Identify which cell holds the provided text, then report its [X, Y] central coordinate. 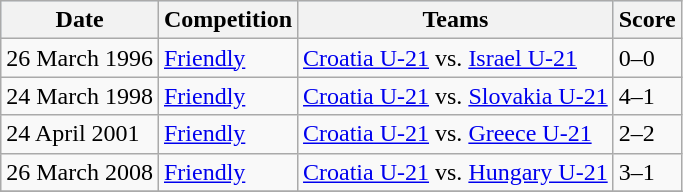
0–0 [647, 58]
Croatia U-21 vs. Hungary U-21 [456, 172]
26 March 1996 [80, 58]
24 March 1998 [80, 96]
2–2 [647, 134]
24 April 2001 [80, 134]
3–1 [647, 172]
Competition [228, 20]
Croatia U-21 vs. Greece U-21 [456, 134]
26 March 2008 [80, 172]
Teams [456, 20]
Date [80, 20]
Croatia U-21 vs. Israel U-21 [456, 58]
4–1 [647, 96]
Croatia U-21 vs. Slovakia U-21 [456, 96]
Score [647, 20]
